Find where the given text appears and provide that cell's center as (X, Y) coordinate. 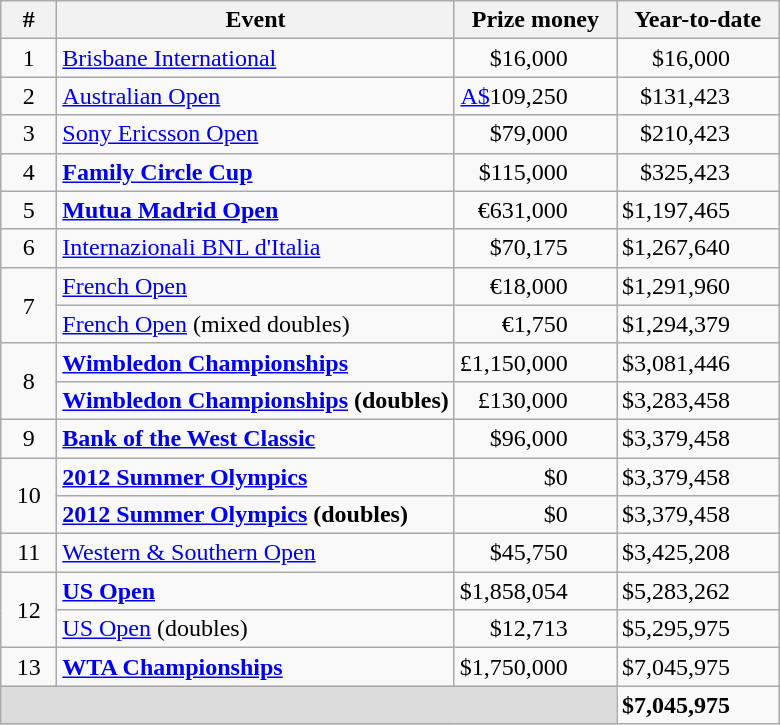
6 (29, 248)
Event (256, 20)
11 (29, 553)
Internazionali BNL d'Italia (256, 248)
13 (29, 667)
$3,081,446 (698, 362)
5 (29, 210)
Mutua Madrid Open (256, 210)
$1,858,054 (535, 591)
Wimbledon Championships (doubles) (256, 400)
$3,283,458 (698, 400)
Prize money (535, 20)
€18,000 (535, 286)
$325,423 (698, 172)
WTA Championships (256, 667)
$45,750 (535, 553)
£1,150,000 (535, 362)
$210,423 (698, 134)
3 (29, 134)
$1,267,640 (698, 248)
$70,175 (535, 248)
$1,294,379 (698, 324)
12 (29, 610)
2 (29, 96)
4 (29, 172)
$5,283,262 (698, 591)
US Open (doubles) (256, 629)
A$109,250 (535, 96)
US Open (256, 591)
$115,000 (535, 172)
Brisbane International (256, 58)
Wimbledon Championships (256, 362)
2012 Summer Olympics (256, 477)
Family Circle Cup (256, 172)
2012 Summer Olympics (doubles) (256, 515)
7 (29, 305)
9 (29, 438)
€631,000 (535, 210)
$1,750,000 (535, 667)
Bank of the West Classic (256, 438)
$12,713 (535, 629)
Year-to-date (698, 20)
$5,295,975 (698, 629)
$1,197,465 (698, 210)
French Open (mixed doubles) (256, 324)
$131,423 (698, 96)
$1,291,960 (698, 286)
$79,000 (535, 134)
French Open (256, 286)
£130,000 (535, 400)
# (29, 20)
Australian Open (256, 96)
$96,000 (535, 438)
€1,750 (535, 324)
Western & Southern Open (256, 553)
1 (29, 58)
10 (29, 496)
Sony Ericsson Open (256, 134)
$3,425,208 (698, 553)
8 (29, 381)
